Extract the [X, Y] coordinate from the center of the cell holding the provided text.  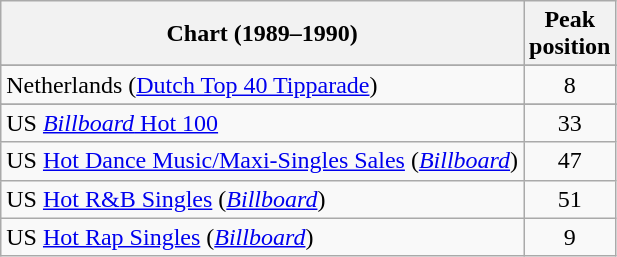
8 [570, 85]
Netherlands (Dutch Top 40 Tipparade) [262, 85]
33 [570, 123]
US Hot R&B Singles (Billboard) [262, 199]
47 [570, 161]
US Billboard Hot 100 [262, 123]
Chart (1989–1990) [262, 34]
US Hot Rap Singles (Billboard) [262, 237]
51 [570, 199]
US Hot Dance Music/Maxi-Singles Sales (Billboard) [262, 161]
9 [570, 237]
Peakposition [570, 34]
